Extract the [X, Y] coordinate from the center of the cell holding the provided text.  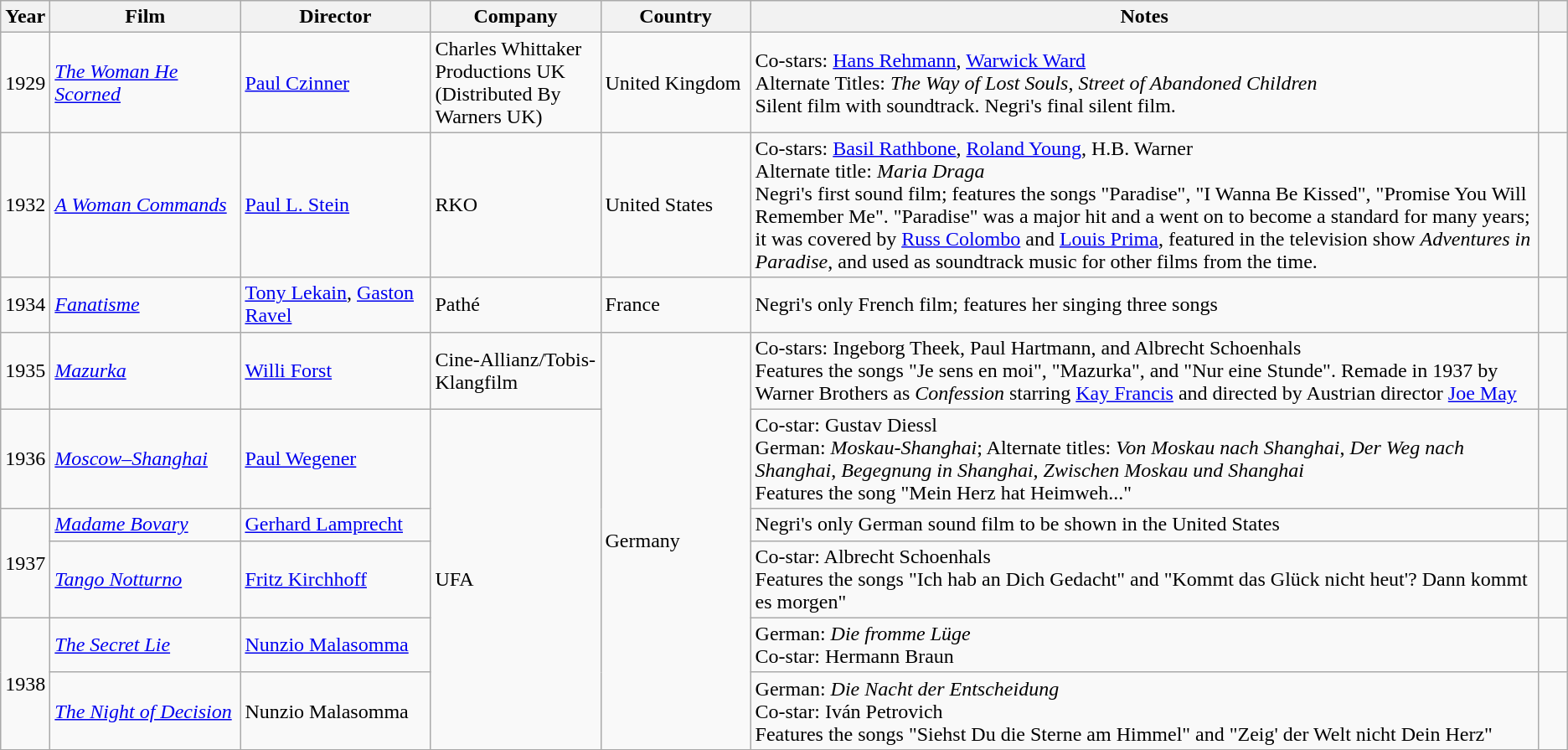
Negri's only German sound film to be shown in the United States [1144, 525]
1938 [25, 684]
UFA [516, 579]
Madame Bovary [146, 525]
The Woman He Scorned [146, 82]
United Kingdom [675, 82]
Paul L. Stein [335, 204]
Paul Wegener [335, 459]
Country [675, 17]
RKO [516, 204]
Tony Lekain, Gaston Ravel [335, 305]
Germany [675, 541]
1929 [25, 82]
Pathé [516, 305]
France [675, 305]
Willi Forst [335, 370]
Notes [1144, 17]
Film [146, 17]
German: Die fromme LügeCo-star: Hermann Braun [1144, 645]
1934 [25, 305]
United States [675, 204]
The Secret Lie [146, 645]
The Night of Decision [146, 711]
Mazurka [146, 370]
Moscow–Shanghai [146, 459]
Fritz Kirchhoff [335, 579]
Gerhard Lamprecht [335, 525]
1932 [25, 204]
Paul Czinner [335, 82]
A Woman Commands [146, 204]
Fanatisme [146, 305]
Tango Notturno [146, 579]
1935 [25, 370]
Company [516, 17]
1937 [25, 563]
Director [335, 17]
Charles Whittaker Productions UK (Distributed By Warners UK) [516, 82]
German: Die Nacht der EntscheidungCo-star: Iván PetrovichFeatures the songs "Siehst Du die Sterne am Himmel" and "Zeig' der Welt nicht Dein Herz" [1144, 711]
Year [25, 17]
Negri's only French film; features her singing three songs [1144, 305]
Cine-Allianz/Tobis-Klangfilm [516, 370]
Co-star: Albrecht SchoenhalsFeatures the songs "Ich hab an Dich Gedacht" and "Kommt das Glück nicht heut'? Dann kommt es morgen" [1144, 579]
1936 [25, 459]
